Return [X, Y] of the center of cell containing provided text 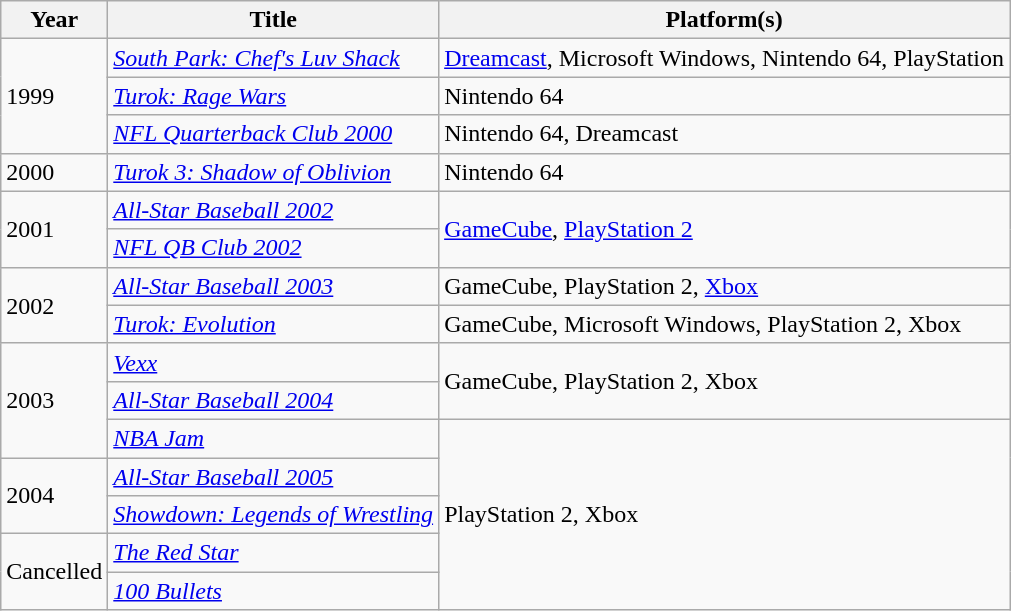
Platform(s) [724, 20]
2001 [54, 229]
Turok 3: Shadow of Oblivion [274, 172]
Turok: Rage Wars [274, 96]
South Park: Chef's Luv Shack [274, 58]
All-Star Baseball 2004 [274, 400]
PlayStation 2, Xbox [724, 514]
Cancelled [54, 572]
GameCube, Microsoft Windows, PlayStation 2, Xbox [724, 324]
2003 [54, 400]
Year [54, 20]
All-Star Baseball 2002 [274, 210]
Nintendo 64, Dreamcast [724, 134]
Turok: Evolution [274, 324]
The Red Star [274, 553]
Showdown: Legends of Wrestling [274, 515]
1999 [54, 96]
NFL QB Club 2002 [274, 248]
100 Bullets [274, 591]
GameCube, PlayStation 2 [724, 229]
Dreamcast, Microsoft Windows, Nintendo 64, PlayStation [724, 58]
2002 [54, 305]
All-Star Baseball 2005 [274, 477]
2000 [54, 172]
Title [274, 20]
Vexx [274, 362]
NFL Quarterback Club 2000 [274, 134]
2004 [54, 496]
NBA Jam [274, 438]
All-Star Baseball 2003 [274, 286]
